From the cell containing the given text, extract its center point as (X, Y) coordinate. 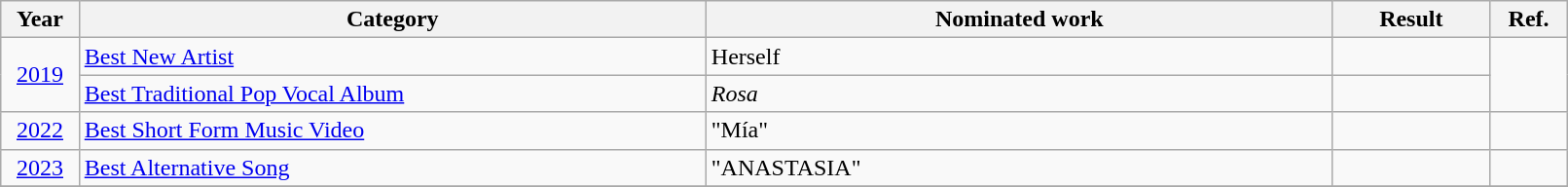
Year (40, 19)
Nominated work (1019, 19)
2019 (40, 75)
Result (1411, 19)
2022 (40, 131)
Category (392, 19)
Herself (1019, 56)
Best Alternative Song (392, 168)
Best Short Form Music Video (392, 131)
Best New Artist (392, 56)
"Mía" (1019, 131)
Rosa (1019, 93)
2023 (40, 168)
Ref. (1528, 19)
"ANASTASIA" (1019, 168)
Best Traditional Pop Vocal Album (392, 93)
